Find where the given text appears and provide that cell's center as [X, Y] coordinate. 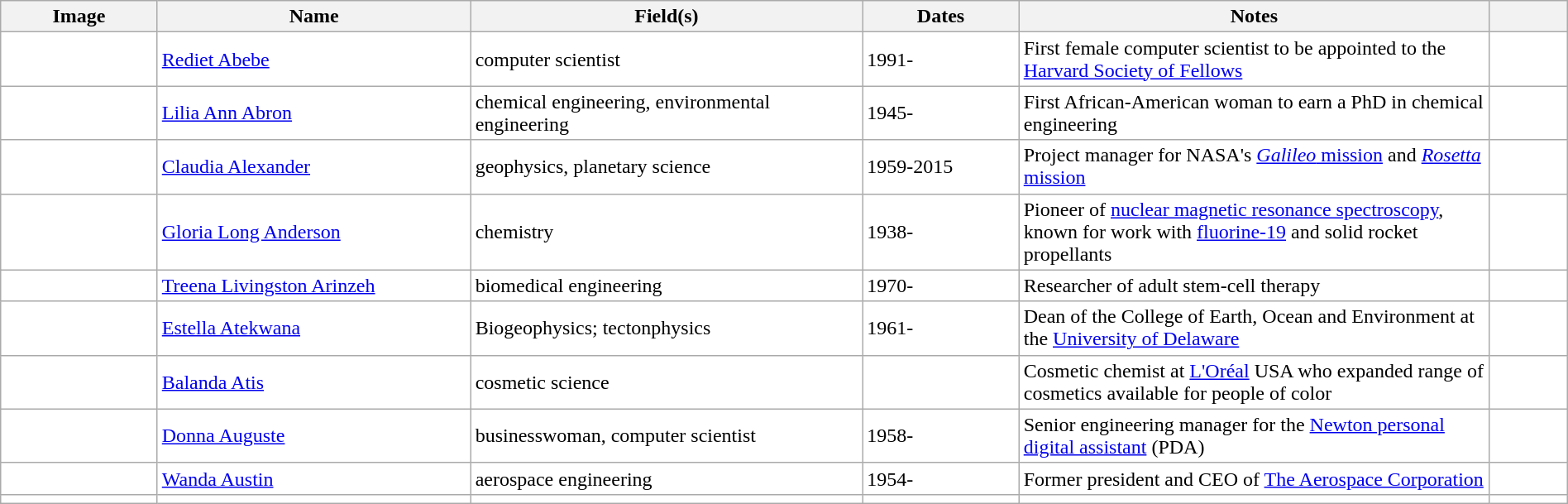
1959-2015 [941, 167]
Pioneer of nuclear magnetic resonance spectroscopy, known for work with fluorine-19 and solid rocket propellants [1254, 232]
Donna Auguste [314, 435]
geophysics, planetary science [667, 167]
Gloria Long Anderson [314, 232]
Former president and CEO of The Aerospace Corporation [1254, 478]
Lilia Ann Abron [314, 113]
chemical engineering, environmental engineering [667, 113]
Wanda Austin [314, 478]
1958- [941, 435]
Biogeophysics; tectonphysics [667, 328]
Treena Livingston Arinzeh [314, 286]
Balanda Atis [314, 382]
1970- [941, 286]
Field(s) [667, 17]
Notes [1254, 17]
1961- [941, 328]
chemistry [667, 232]
biomedical engineering [667, 286]
1954- [941, 478]
1945- [941, 113]
Dean of the College of Earth, Ocean and Environment at the University of Delaware [1254, 328]
Senior engineering manager for the Newton personal digital assistant (PDA) [1254, 435]
Project manager for NASA's Galileo mission and Rosetta mission [1254, 167]
aerospace engineering [667, 478]
Image [79, 17]
1938- [941, 232]
Name [314, 17]
First female computer scientist to be appointed to the Harvard Society of Fellows [1254, 60]
Researcher of adult stem-cell therapy [1254, 286]
Estella Atekwana [314, 328]
1991- [941, 60]
Cosmetic chemist at L'Oréal USA who expanded range of cosmetics available for people of color [1254, 382]
Rediet Abebe [314, 60]
computer scientist [667, 60]
businesswoman, computer scientist [667, 435]
Claudia Alexander [314, 167]
Dates [941, 17]
First African-American woman to earn a PhD in chemical engineering [1254, 113]
cosmetic science [667, 382]
